Capture the cell that displays the provided text and extract its [x, y] central coordinate. 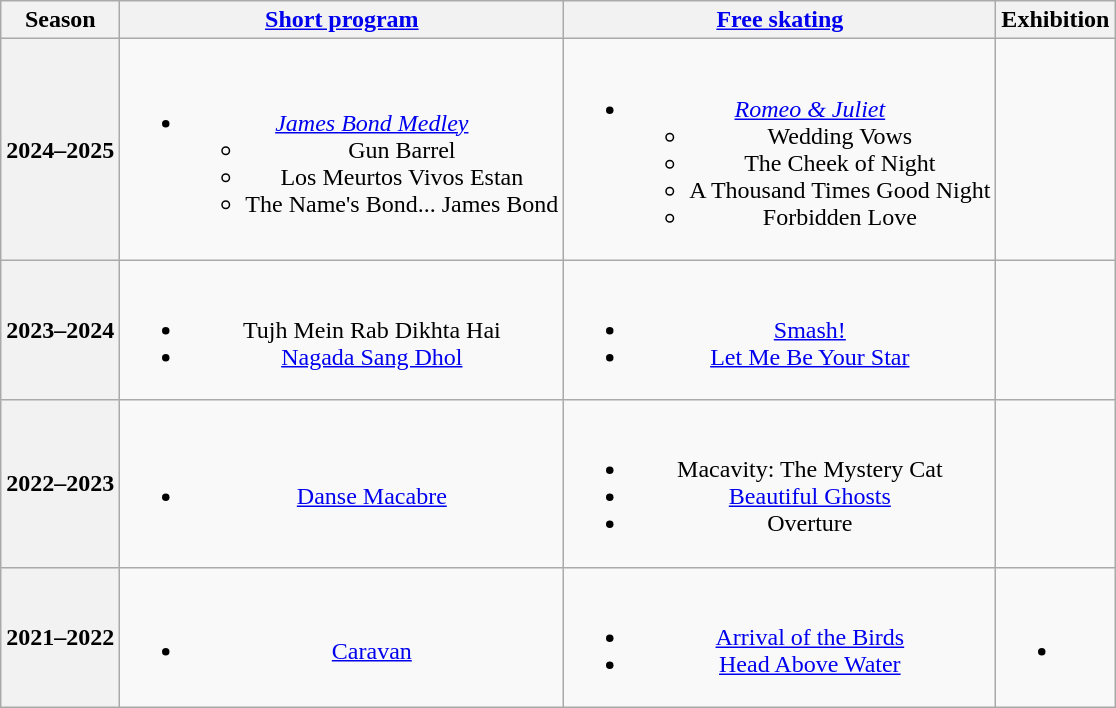
Arrival of the Birds Head Above Water [780, 637]
Short program [342, 20]
2023–2024 [60, 330]
Danse Macabre [342, 484]
Free skating [780, 20]
Romeo & JulietWedding VowsThe Cheek of NightA Thousand Times Good NightForbidden Love [780, 150]
Caravan [342, 637]
2021–2022 [60, 637]
Tujh Mein Rab Dikhta Hai Nagada Sang Dhol [342, 330]
Macavity: The Mystery Cat Beautiful Ghosts Overture [780, 484]
Smash!Let Me Be Your Star [780, 330]
Exhibition [1056, 20]
Season [60, 20]
2024–2025 [60, 150]
2022–2023 [60, 484]
James Bond MedleyGun Barrel Los Meurtos Vivos Estan The Name's Bond... James Bond [342, 150]
